Identify which cell holds the provided text, then report its [X, Y] central coordinate. 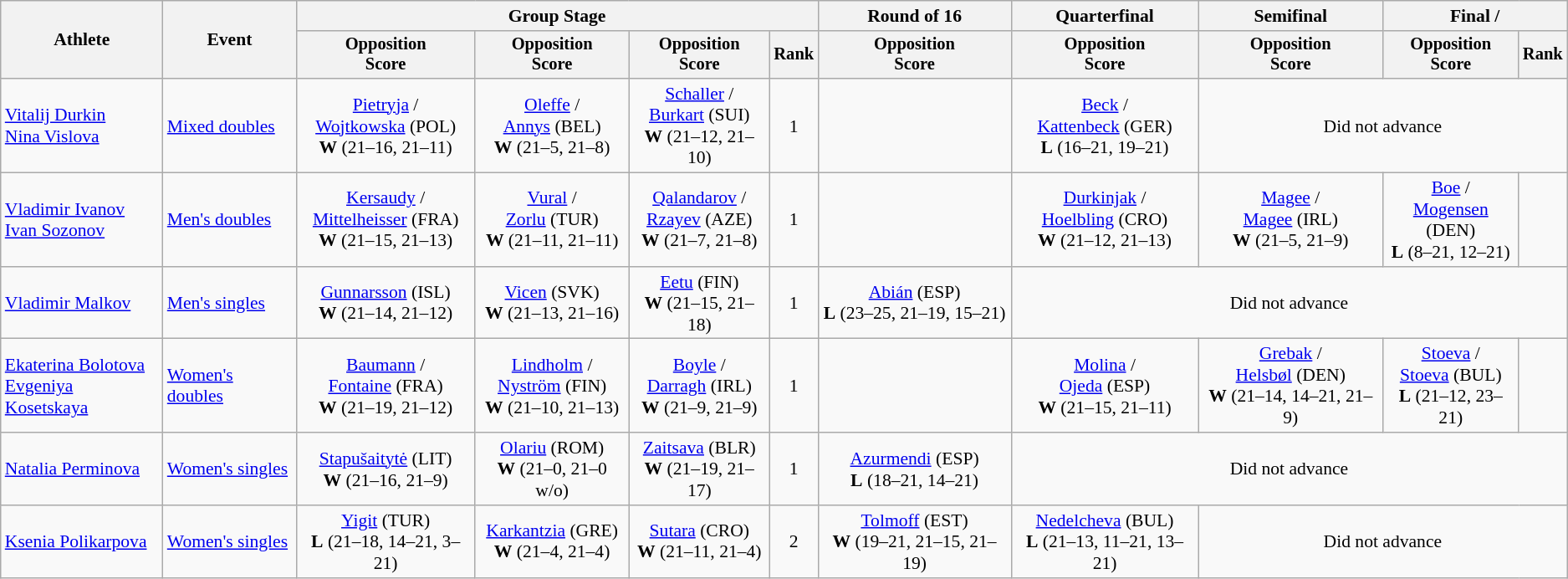
Vitalij DurkinNina Vislova [82, 126]
Final / [1475, 16]
Group Stage [557, 16]
Boyle /Darragh (IRL)W (21–9, 21–9) [699, 386]
Abián (ESP)L (23–25, 21–19, 15–21) [915, 303]
Grebak /Helsbøl (DEN)W (21–14, 14–21, 21–9) [1291, 386]
Ksenia Polikarpova [82, 542]
Mixed doubles [229, 126]
Kersaudy /Mittelheisser (FRA)W (21–15, 21–13) [386, 220]
Vladimir Malkov [82, 303]
Women's doubles [229, 386]
Schaller /Burkart (SUI)W (21–12, 21–10) [699, 126]
Gunnarsson (ISL)W (21–14, 21–12) [386, 303]
Olariu (ROM)W (21–0, 21–0 w/o) [552, 469]
Magee /Magee (IRL)W (21–5, 21–9) [1291, 220]
Beck /Kattenbeck (GER)L (16–21, 19–21) [1105, 126]
Stoeva /Stoeva (BUL)L (21–12, 23–21) [1451, 386]
2 [794, 542]
Pietryja /Wojtkowska (POL)W (21–16, 21–11) [386, 126]
Baumann /Fontaine (FRA)W (21–19, 21–12) [386, 386]
Event [229, 40]
Oleffe /Annys (BEL)W (21–5, 21–8) [552, 126]
Lindholm /Nyström (FIN)W (21–10, 21–13) [552, 386]
Natalia Perminova [82, 469]
Men's singles [229, 303]
Molina /Ojeda (ESP)W (21–15, 21–11) [1105, 386]
Ekaterina BolotovaEvgeniya Kosetskaya [82, 386]
Men's doubles [229, 220]
Round of 16 [915, 16]
Sutara (CRO)W (21–11, 21–4) [699, 542]
Zaitsava (BLR)W (21–19, 21–17) [699, 469]
Karkantzia (GRE)W (21–4, 21–4) [552, 542]
Qalandarov /Rzayev (AZE)W (21–7, 21–8) [699, 220]
Boe /Mogensen (DEN)L (8–21, 12–21) [1451, 220]
Eetu (FIN)W (21–15, 21–18) [699, 303]
Yigit (TUR)L (21–18, 14–21, 3–21) [386, 542]
Nedelcheva (BUL)L (21–13, 11–21, 13–21) [1105, 542]
Vural /Zorlu (TUR)W (21–11, 21–11) [552, 220]
Tolmoff (EST)W (19–21, 21–15, 21–19) [915, 542]
Quarterfinal [1105, 16]
Stapušaitytė (LIT)W (21–16, 21–9) [386, 469]
Azurmendi (ESP)L (18–21, 14–21) [915, 469]
Vicen (SVK)W (21–13, 21–16) [552, 303]
Athlete [82, 40]
Durkinjak /Hoelbling (CRO)W (21–12, 21–13) [1105, 220]
Vladimir IvanovIvan Sozonov [82, 220]
Semifinal [1291, 16]
